Search for the cell housing the specified text and yield its (X, Y) center coordinate. 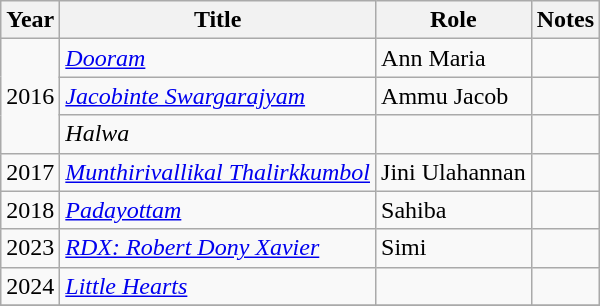
Sahiba (454, 210)
2023 (30, 248)
Ammu Jacob (454, 96)
Halwa (218, 134)
Padayottam (218, 210)
Munthirivallikal Thalirkkumbol (218, 172)
Little Hearts (218, 286)
Year (30, 20)
Jini Ulahannan (454, 172)
Title (218, 20)
RDX: Robert Dony Xavier (218, 248)
Ann Maria (454, 58)
Dooram (218, 58)
2024 (30, 286)
2016 (30, 96)
2017 (30, 172)
Simi (454, 248)
2018 (30, 210)
Jacobinte Swargarajyam (218, 96)
Role (454, 20)
Notes (565, 20)
